Pinpoint the cell where the given text exists, returning its [X, Y] midpoint coordinate. 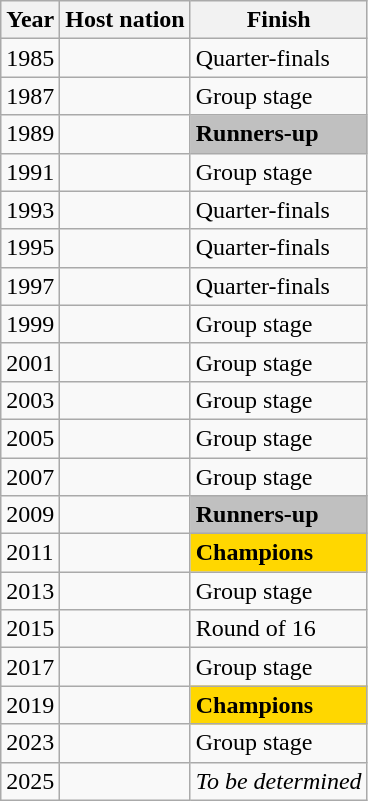
2019 [30, 705]
2015 [30, 629]
2025 [30, 781]
2011 [30, 553]
1991 [30, 172]
2001 [30, 362]
2005 [30, 438]
1999 [30, 324]
1985 [30, 58]
Host nation [125, 20]
2023 [30, 743]
Round of 16 [278, 629]
1997 [30, 286]
2017 [30, 667]
2009 [30, 515]
2007 [30, 477]
2003 [30, 400]
1989 [30, 134]
Year [30, 20]
1995 [30, 248]
Finish [278, 20]
To be determined [278, 781]
1987 [30, 96]
1993 [30, 210]
2013 [30, 591]
